Locate the cell with the specified text and output its [x, y] center coordinate. 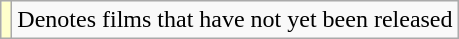
Denotes films that have not yet been released [235, 20]
